Locate the cell with the specified text and output its [x, y] center coordinate. 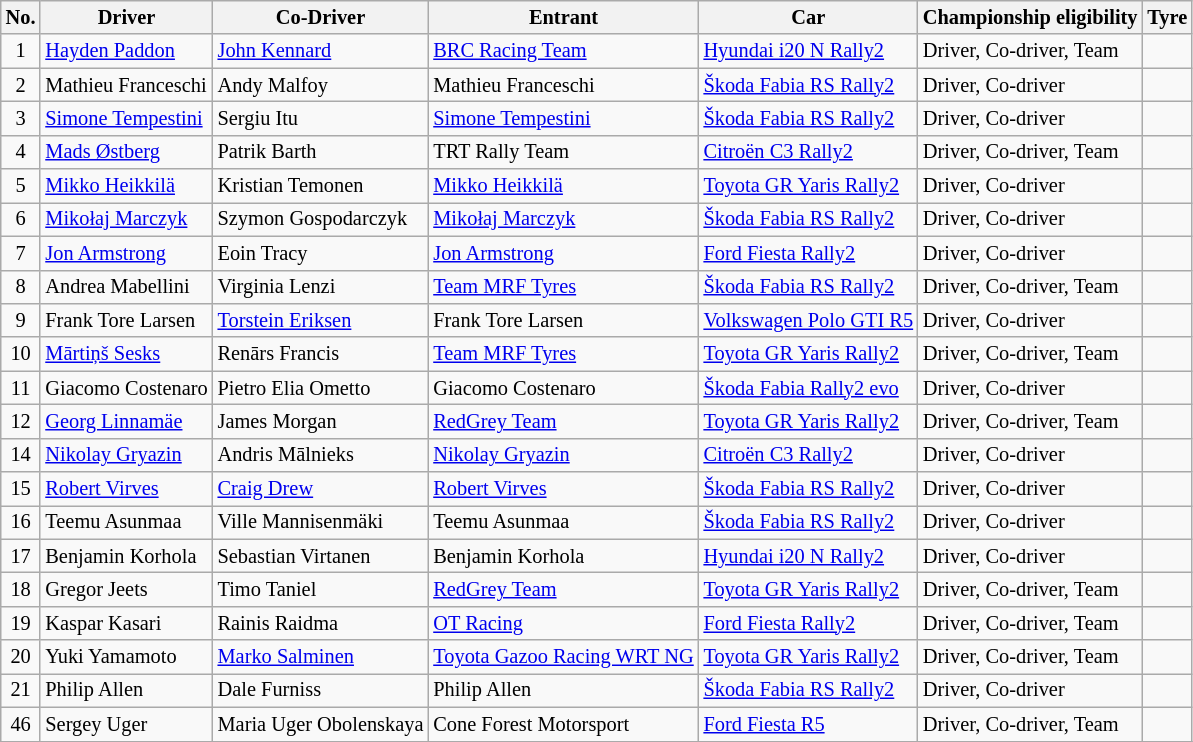
Car [808, 17]
Gregor Jeets [126, 589]
Ford Fiesta R5 [808, 724]
Kristian Temonen [321, 186]
Virginia Lenzi [321, 287]
John Kennard [321, 51]
17 [21, 556]
18 [21, 589]
Sergey Uger [126, 724]
Kaspar Kasari [126, 623]
Tyre [1167, 17]
14 [21, 455]
Sebastian Virtanen [321, 556]
19 [21, 623]
Sergiu Itu [321, 118]
Mārtiņš Sesks [126, 354]
Renārs Francis [321, 354]
16 [21, 522]
James Morgan [321, 421]
BRC Racing Team [563, 51]
1 [21, 51]
3 [21, 118]
Georg Linnamäe [126, 421]
Szymon Gospodarczyk [321, 219]
Maria Uger Obolenskaya [321, 724]
Dale Furniss [321, 690]
20 [21, 657]
12 [21, 421]
10 [21, 354]
Volkswagen Polo GTI R5 [808, 320]
Andy Malfoy [321, 85]
Škoda Fabia Rally2 evo [808, 388]
11 [21, 388]
Andrea Mabellini [126, 287]
TRT Rally Team [563, 152]
Co-Driver [321, 17]
Championship eligibility [1030, 17]
46 [21, 724]
OT Racing [563, 623]
8 [21, 287]
Eoin Tracy [321, 253]
7 [21, 253]
Andris Mālnieks [321, 455]
Marko Salminen [321, 657]
Toyota Gazoo Racing WRT NG [563, 657]
2 [21, 85]
Ville Mannisenmäki [321, 522]
9 [21, 320]
Patrik Barth [321, 152]
6 [21, 219]
5 [21, 186]
No. [21, 17]
Craig Drew [321, 489]
Mads Østberg [126, 152]
Cone Forest Motorsport [563, 724]
Timo Taniel [321, 589]
Torstein Eriksen [321, 320]
4 [21, 152]
Rainis Raidma [321, 623]
Entrant [563, 17]
21 [21, 690]
Driver [126, 17]
Yuki Yamamoto [126, 657]
Pietro Elia Ometto [321, 388]
15 [21, 489]
Hayden Paddon [126, 51]
